Extract the (X, Y) coordinate from the center of the cell holding the provided text.  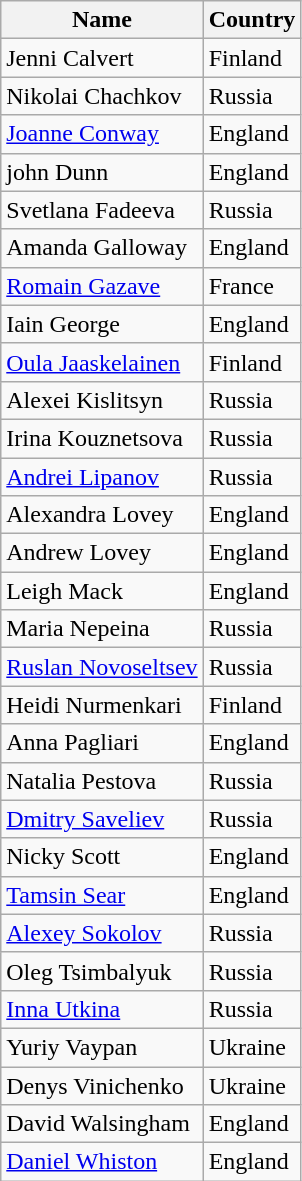
Name (102, 20)
Heidi Nurmenkari (102, 705)
Country (252, 20)
Andrew Lovey (102, 553)
Svetlana Fadeeva (102, 210)
Amanda Galloway (102, 248)
Maria Nepeina (102, 629)
Anna Pagliari (102, 743)
Irina Kouznetsova (102, 438)
Nicky Scott (102, 857)
David Walsingham (102, 1124)
Daniel Whiston (102, 1162)
Tamsin Sear (102, 895)
Alexei Kislitsyn (102, 400)
Inna Utkina (102, 1009)
Andrei Lipanov (102, 477)
Iain George (102, 324)
Dmitry Saveliev (102, 819)
Ruslan Novoseltsev (102, 667)
Romain Gazave (102, 286)
Alexandra Lovey (102, 515)
Natalia Pestova (102, 781)
Alexey Sokolov (102, 933)
Yuriy Vaypan (102, 1047)
Nikolai Chachkov (102, 96)
Denys Vinichenko (102, 1085)
France (252, 286)
Leigh Mack (102, 591)
Oula Jaaskelainen (102, 362)
Jenni Calvert (102, 58)
john Dunn (102, 172)
Oleg Tsimbalyuk (102, 971)
Joanne Conway (102, 134)
